Output the [X, Y] coordinate of the center of the cell containing the given text.  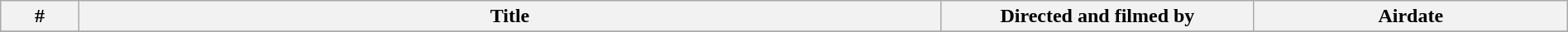
# [40, 16]
Airdate [1411, 16]
Title [509, 16]
Directed and filmed by [1097, 16]
